Extract the (x, y) coordinate from the center of the cell holding the provided text.  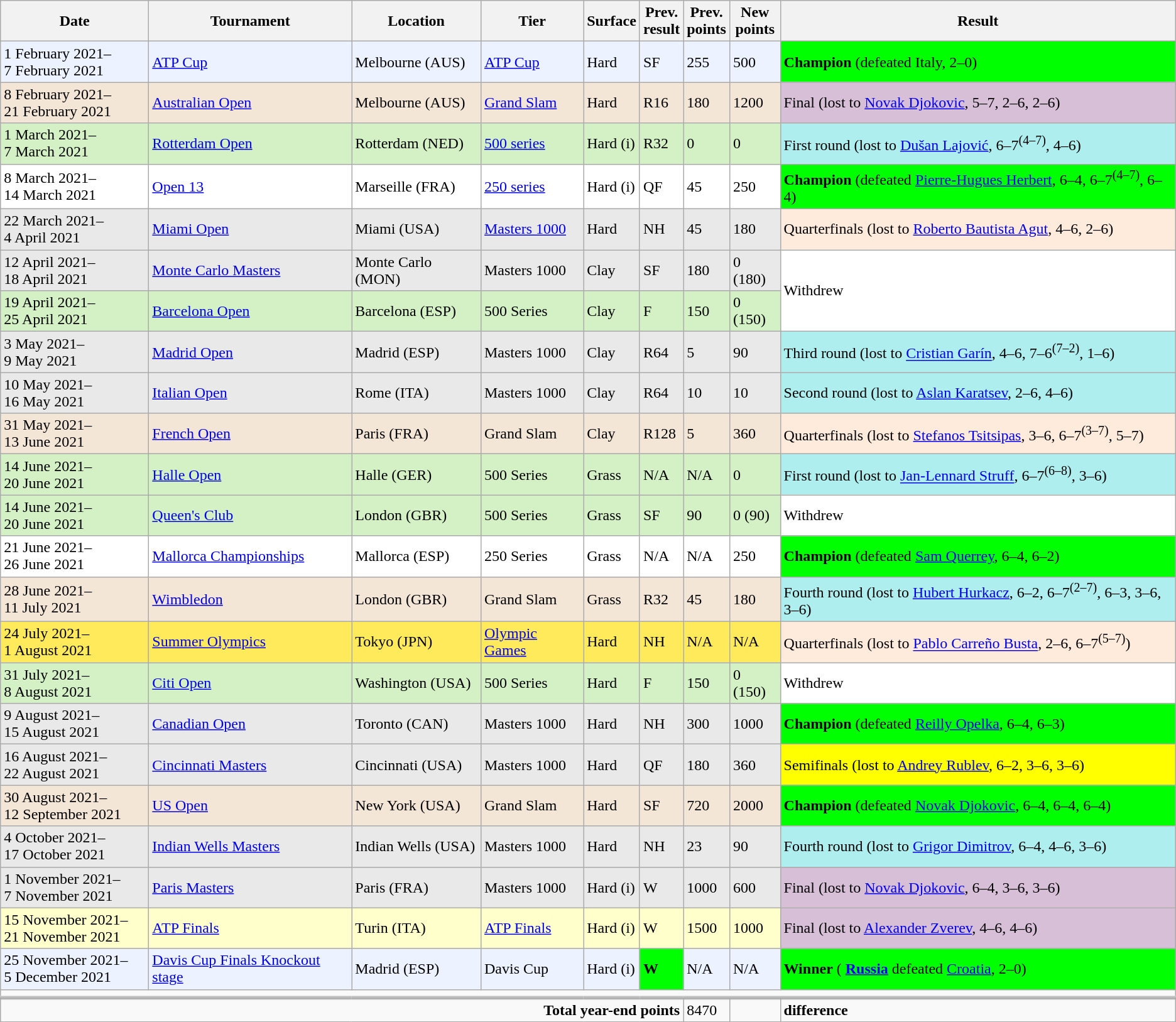
Indian Wells (USA) (416, 847)
Location (416, 21)
Monte Carlo (MON) (416, 270)
Barcelona Open (250, 312)
Final (lost to Alexander Zverev, 4–6, 4–6) (977, 928)
1 November 2021–7 November 2021 (75, 887)
250 series (531, 187)
Australian Open (250, 103)
Cincinnati (USA) (416, 765)
French Open (250, 433)
8470 (707, 1010)
Madrid Open (250, 352)
Indian Wells Masters (250, 847)
New York (USA) (416, 805)
8 February 2021–21 February 2021 (75, 103)
Mallorca (ESP) (416, 557)
Total year-end points (342, 1010)
Tournament (250, 21)
R16 (661, 103)
Miami Open (250, 230)
US Open (250, 805)
Surface (612, 21)
Marseille (FRA) (416, 187)
0 (180) (755, 270)
Prev.result (661, 21)
Halle (GER) (416, 475)
Champion (defeated Sam Querrey, 6–4, 6–2) (977, 557)
Quarterfinals (lost to Roberto Bautista Agut, 4–6, 2–6) (977, 230)
Champion (defeated Novak Djokovic, 6–4, 6–4, 6–4) (977, 805)
30 August 2021–12 September 2021 (75, 805)
Barcelona (ESP) (416, 312)
22 March 2021–4 April 2021 (75, 230)
500 (755, 62)
Newpoints (755, 21)
Semifinals (lost to Andrey Rublev, 6–2, 3–6, 3–6) (977, 765)
Davis Cup (531, 969)
500 series (531, 143)
Third round (lost to Cristian Garín, 4–6, 7–6(7–2), 1–6) (977, 352)
Italian Open (250, 393)
1500 (707, 928)
Champion (defeated Italy, 2–0) (977, 62)
300 (707, 724)
19 April 2021–25 April 2021 (75, 312)
21 June 2021–26 June 2021 (75, 557)
24 July 2021–1 August 2021 (75, 642)
9 August 2021–15 August 2021 (75, 724)
720 (707, 805)
Result (977, 21)
Washington (USA) (416, 683)
Fourth round (lost to Hubert Hurkacz, 6–2, 6–7(2–7), 6–3, 3–6, 3–6) (977, 599)
Canadian Open (250, 724)
15 November 2021–21 November 2021 (75, 928)
Cincinnati Masters (250, 765)
First round (lost to Jan-Lennard Struff, 6–7(6–8), 3–6) (977, 475)
1200 (755, 103)
1 February 2021–7 February 2021 (75, 62)
255 (707, 62)
12 April 2021–18 April 2021 (75, 270)
Olympic Games (531, 642)
Prev.points (707, 21)
3 May 2021–9 May 2021 (75, 352)
Open 13 (250, 187)
Toronto (CAN) (416, 724)
Summer Olympics (250, 642)
16 August 2021–22 August 2021 (75, 765)
Monte Carlo Masters (250, 270)
Paris Masters (250, 887)
Turin (ITA) (416, 928)
Citi Open (250, 683)
Miami (USA) (416, 230)
Quarterfinals (lost to Stefanos Tsitsipas, 3–6, 6–7(3–7), 5–7) (977, 433)
4 October 2021–17 October 2021 (75, 847)
Davis Cup Finals Knockout stage (250, 969)
Champion (defeated Reilly Opelka, 6–4, 6–3) (977, 724)
31 May 2021–13 June 2021 (75, 433)
Quarterfinals (lost to Pablo Carreño Busta, 2–6, 6–7(5–7)) (977, 642)
0 (90) (755, 515)
28 June 2021–11 July 2021 (75, 599)
Date (75, 21)
23 (707, 847)
Queen's Club (250, 515)
600 (755, 887)
Wimbledon (250, 599)
1 March 2021–7 March 2021 (75, 143)
31 July 2021–8 August 2021 (75, 683)
Second round (lost to Aslan Karatsev, 2–6, 4–6) (977, 393)
Champion (defeated Pierre-Hugues Herbert, 6–4, 6–7(4–7), 6–4) (977, 187)
2000 (755, 805)
Rome (ITA) (416, 393)
8 March 2021–14 March 2021 (75, 187)
R128 (661, 433)
Final (lost to Novak Djokovic, 6–4, 3–6, 3–6) (977, 887)
Tokyo (JPN) (416, 642)
Final (lost to Novak Djokovic, 5–7, 2–6, 2–6) (977, 103)
Mallorca Championships (250, 557)
Fourth round (lost to Grigor Dimitrov, 6–4, 4–6, 3–6) (977, 847)
10 May 2021–16 May 2021 (75, 393)
Halle Open (250, 475)
First round (lost to Dušan Lajović, 6–7(4–7), 4–6) (977, 143)
Rotterdam Open (250, 143)
Winner ( Russia defeated Croatia, 2–0) (977, 969)
25 November 2021–5 December 2021 (75, 969)
Rotterdam (NED) (416, 143)
difference (977, 1010)
Tier (531, 21)
250 Series (531, 557)
